Pinpoint the cell where the given text exists, returning its (X, Y) midpoint coordinate. 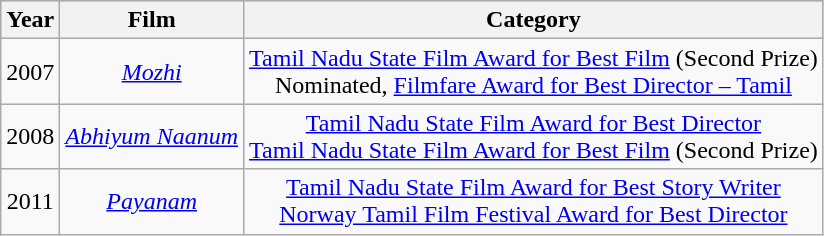
Payanam (152, 202)
Film (152, 20)
2007 (30, 72)
Abhiyum Naanum (152, 136)
Tamil Nadu State Film Award for Best DirectorTamil Nadu State Film Award for Best Film (Second Prize) (534, 136)
Tamil Nadu State Film Award for Best Film (Second Prize) Nominated, Filmfare Award for Best Director – Tamil (534, 72)
2008 (30, 136)
Category (534, 20)
Tamil Nadu State Film Award for Best Story Writer Norway Tamil Film Festival Award for Best Director (534, 202)
2011 (30, 202)
Mozhi (152, 72)
Year (30, 20)
